Return the [x, y] coordinate for the center point of the cell that contains the specified text.  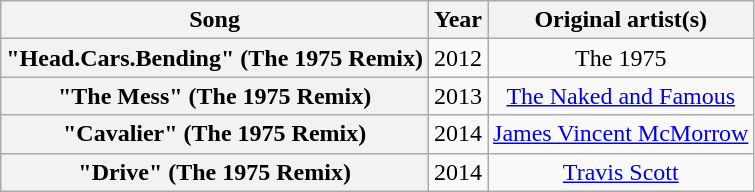
2013 [458, 96]
"Head.Cars.Bending" (The 1975 Remix) [215, 58]
"Cavalier" (The 1975 Remix) [215, 134]
Travis Scott [621, 172]
James Vincent McMorrow [621, 134]
The Naked and Famous [621, 96]
Song [215, 20]
"Drive" (The 1975 Remix) [215, 172]
"The Mess" (The 1975 Remix) [215, 96]
Year [458, 20]
The 1975 [621, 58]
2012 [458, 58]
Original artist(s) [621, 20]
